Scan for the cell matching the given text and deliver its [X, Y] coordinate at center. 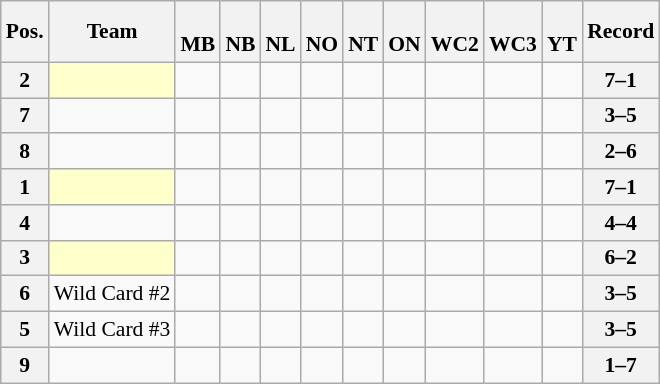
Pos. [25, 32]
3 [25, 258]
YT [562, 32]
7 [25, 116]
MB [198, 32]
6–2 [620, 258]
NL [280, 32]
1 [25, 187]
6 [25, 294]
Team [112, 32]
1–7 [620, 365]
4 [25, 223]
NB [240, 32]
4–4 [620, 223]
Record [620, 32]
2–6 [620, 152]
WC3 [513, 32]
ON [404, 32]
8 [25, 152]
Wild Card #2 [112, 294]
NO [322, 32]
WC2 [455, 32]
Wild Card #3 [112, 330]
NT [363, 32]
2 [25, 80]
5 [25, 330]
9 [25, 365]
